From the cell containing the given text, extract its center point as [x, y] coordinate. 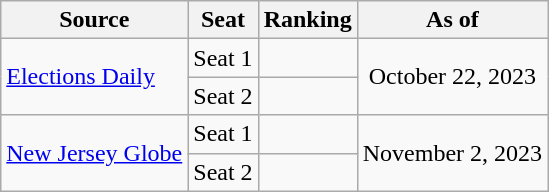
October 22, 2023 [452, 77]
As of [452, 20]
New Jersey Globe [94, 153]
Elections Daily [94, 77]
Ranking [308, 20]
Seat [223, 20]
November 2, 2023 [452, 153]
Source [94, 20]
